Return [X, Y] of the center of cell containing provided text 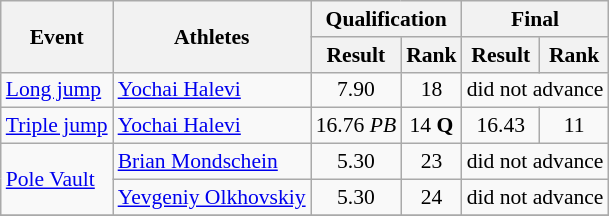
Yevgeniy Olkhovskiy [212, 197]
Athletes [212, 36]
11 [574, 126]
Long jump [57, 90]
Event [57, 36]
16.76 PB [356, 126]
16.43 [501, 126]
23 [432, 162]
Qualification [386, 19]
14 Q [432, 126]
Pole Vault [57, 180]
Final [536, 19]
18 [432, 90]
24 [432, 197]
Brian Mondschein [212, 162]
Triple jump [57, 126]
7.90 [356, 90]
